Search for the cell housing the specified text and yield its [x, y] center coordinate. 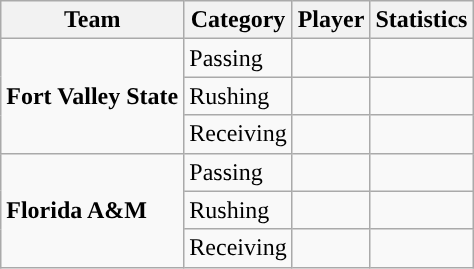
Player [331, 20]
Florida A&M [92, 210]
Statistics [422, 20]
Category [238, 20]
Fort Valley State [92, 96]
Team [92, 20]
